Capture the cell that displays the provided text and extract its (X, Y) central coordinate. 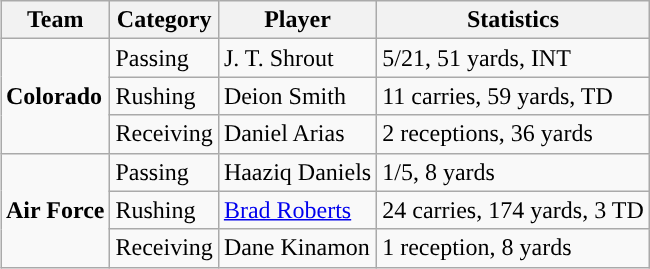
Category (164, 20)
Haaziq Daniels (297, 172)
Colorado (54, 96)
Team (54, 20)
J. T. Shrout (297, 58)
Deion Smith (297, 96)
Daniel Arias (297, 134)
1/5, 8 yards (514, 172)
Player (297, 20)
5/21, 51 yards, INT (514, 58)
Dane Kinamon (297, 248)
11 carries, 59 yards, TD (514, 96)
1 reception, 8 yards (514, 248)
Brad Roberts (297, 210)
2 receptions, 36 yards (514, 134)
24 carries, 174 yards, 3 TD (514, 210)
Statistics (514, 20)
Air Force (54, 210)
